Locate the cell with the specified text and output its [x, y] center coordinate. 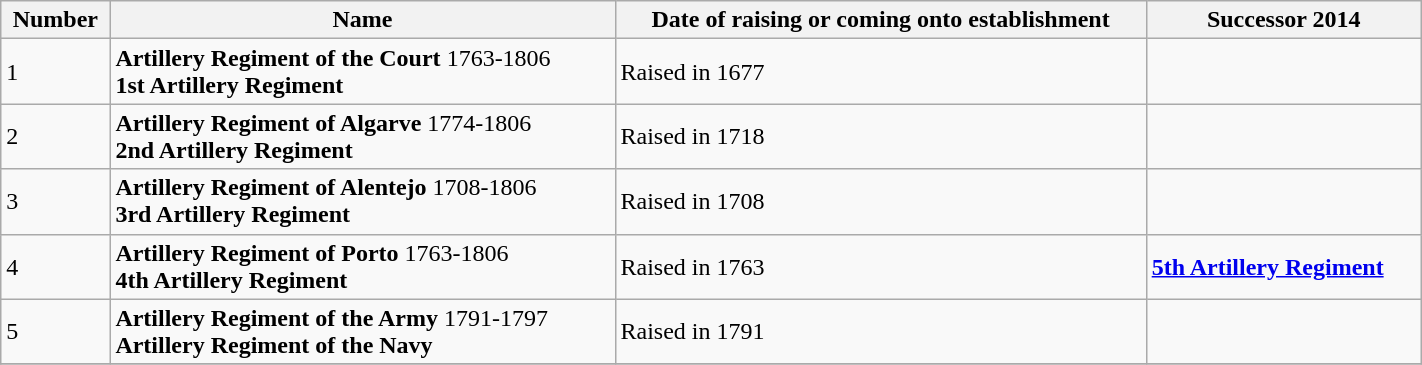
Number [56, 20]
5 [56, 332]
Artillery Regiment of the Court 1763-18061st Artillery Regiment [362, 72]
Artillery Regiment of Alentejo 1708-18063rd Artillery Regiment [362, 202]
Name [362, 20]
Successor 2014 [1284, 20]
1 [56, 72]
3 [56, 202]
Raised in 1708 [880, 202]
2 [56, 136]
Artillery Regiment of the Army 1791-1797Artillery Regiment of the Navy [362, 332]
Raised in 1763 [880, 266]
Artillery Regiment of Porto 1763-18064th Artillery Regiment [362, 266]
Artillery Regiment of Algarve 1774-18062nd Artillery Regiment [362, 136]
4 [56, 266]
Date of raising or coming onto establishment [880, 20]
5th Artillery Regiment [1284, 266]
Raised in 1791 [880, 332]
Raised in 1718 [880, 136]
Raised in 1677 [880, 72]
